Capture the cell that displays the provided text and extract its (X, Y) central coordinate. 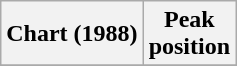
Peakposition (189, 34)
Chart (1988) (72, 34)
